Provide the (X, Y) coordinate of the cell's center where the given text is located.  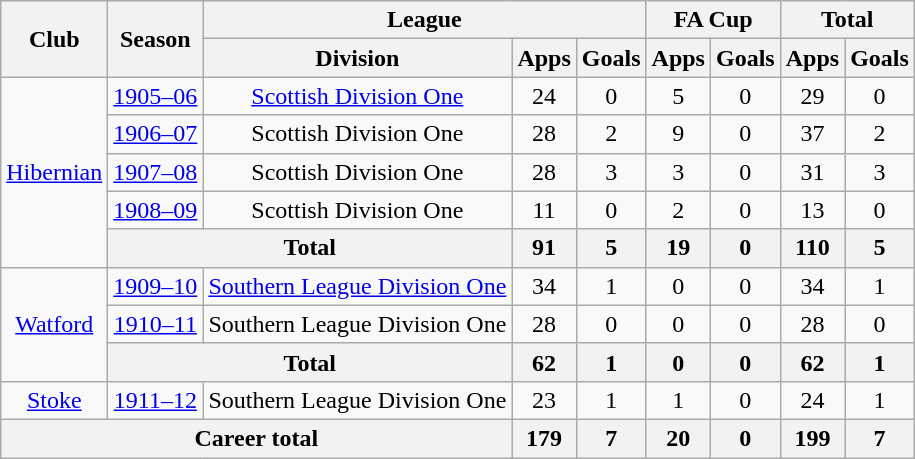
37 (812, 134)
Club (54, 39)
Career total (256, 438)
110 (812, 248)
1907–08 (156, 172)
23 (544, 400)
9 (678, 134)
179 (544, 438)
19 (678, 248)
31 (812, 172)
1906–07 (156, 134)
1910–11 (156, 324)
Hibernian (54, 172)
20 (678, 438)
199 (812, 438)
1911–12 (156, 400)
Stoke (54, 400)
League (424, 20)
13 (812, 210)
1905–06 (156, 96)
91 (544, 248)
Season (156, 39)
Division (358, 58)
FA Cup (713, 20)
1909–10 (156, 286)
1908–09 (156, 210)
29 (812, 96)
Watford (54, 324)
11 (544, 210)
